From the cell containing the given text, extract its center point as [X, Y] coordinate. 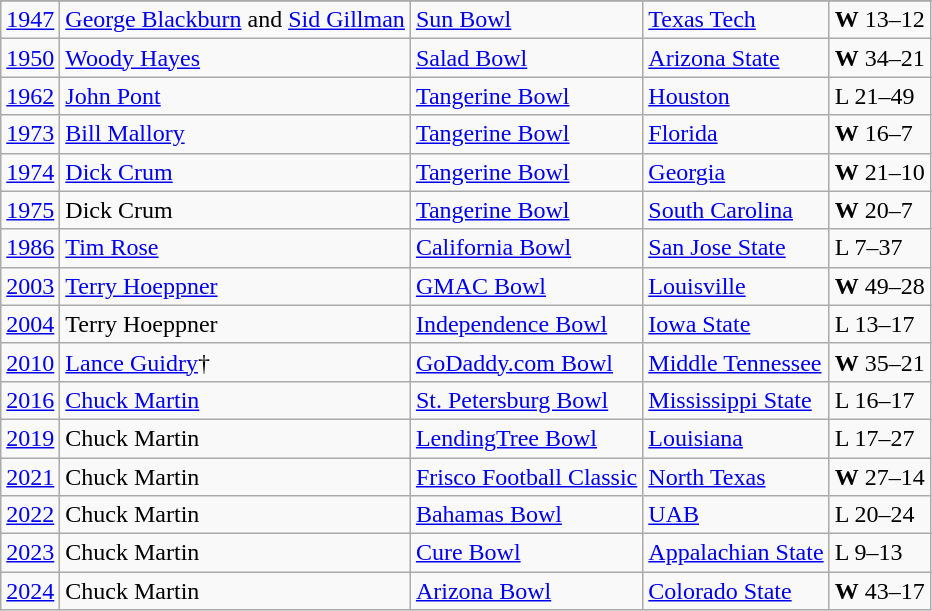
George Blackburn and Sid Gillman [236, 20]
1975 [30, 210]
2003 [30, 286]
2016 [30, 400]
W 21–10 [880, 172]
2004 [30, 324]
Houston [736, 96]
L 13–17 [880, 324]
Appalachian State [736, 553]
2010 [30, 362]
Tim Rose [236, 248]
2024 [30, 591]
Bill Mallory [236, 134]
2023 [30, 553]
L 17–27 [880, 438]
St. Petersburg Bowl [526, 400]
LendingTree Bowl [526, 438]
W 35–21 [880, 362]
W 13–12 [880, 20]
North Texas [736, 477]
W 49–28 [880, 286]
1947 [30, 20]
1974 [30, 172]
L 16–17 [880, 400]
W 20–7 [880, 210]
Cure Bowl [526, 553]
Florida [736, 134]
Woody Hayes [236, 58]
Iowa State [736, 324]
2019 [30, 438]
W 16–7 [880, 134]
Mississippi State [736, 400]
Frisco Football Classic [526, 477]
W 43–17 [880, 591]
1986 [30, 248]
UAB [736, 515]
Lance Guidry† [236, 362]
Texas Tech [736, 20]
Georgia [736, 172]
South Carolina [736, 210]
Salad Bowl [526, 58]
Arizona Bowl [526, 591]
1973 [30, 134]
GMAC Bowl [526, 286]
1962 [30, 96]
GoDaddy.com Bowl [526, 362]
San Jose State [736, 248]
Arizona State [736, 58]
L 7–37 [880, 248]
2022 [30, 515]
Louisville [736, 286]
Sun Bowl [526, 20]
Bahamas Bowl [526, 515]
California Bowl [526, 248]
L 20–24 [880, 515]
1950 [30, 58]
Middle Tennessee [736, 362]
2021 [30, 477]
L 21–49 [880, 96]
L 9–13 [880, 553]
John Pont [236, 96]
W 34–21 [880, 58]
W 27–14 [880, 477]
Colorado State [736, 591]
Independence Bowl [526, 324]
Louisiana [736, 438]
